Determine the [x, y] coordinate at the center of the cell enclosing the given text.  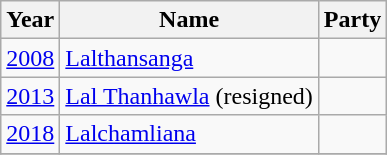
2008 [30, 58]
Party [352, 20]
Name [190, 20]
2013 [30, 96]
Lalthansanga [190, 58]
2018 [30, 134]
Lalchamliana [190, 134]
Lal Thanhawla (resigned) [190, 96]
Year [30, 20]
